Scan for the cell matching the given text and deliver its [X, Y] coordinate at center. 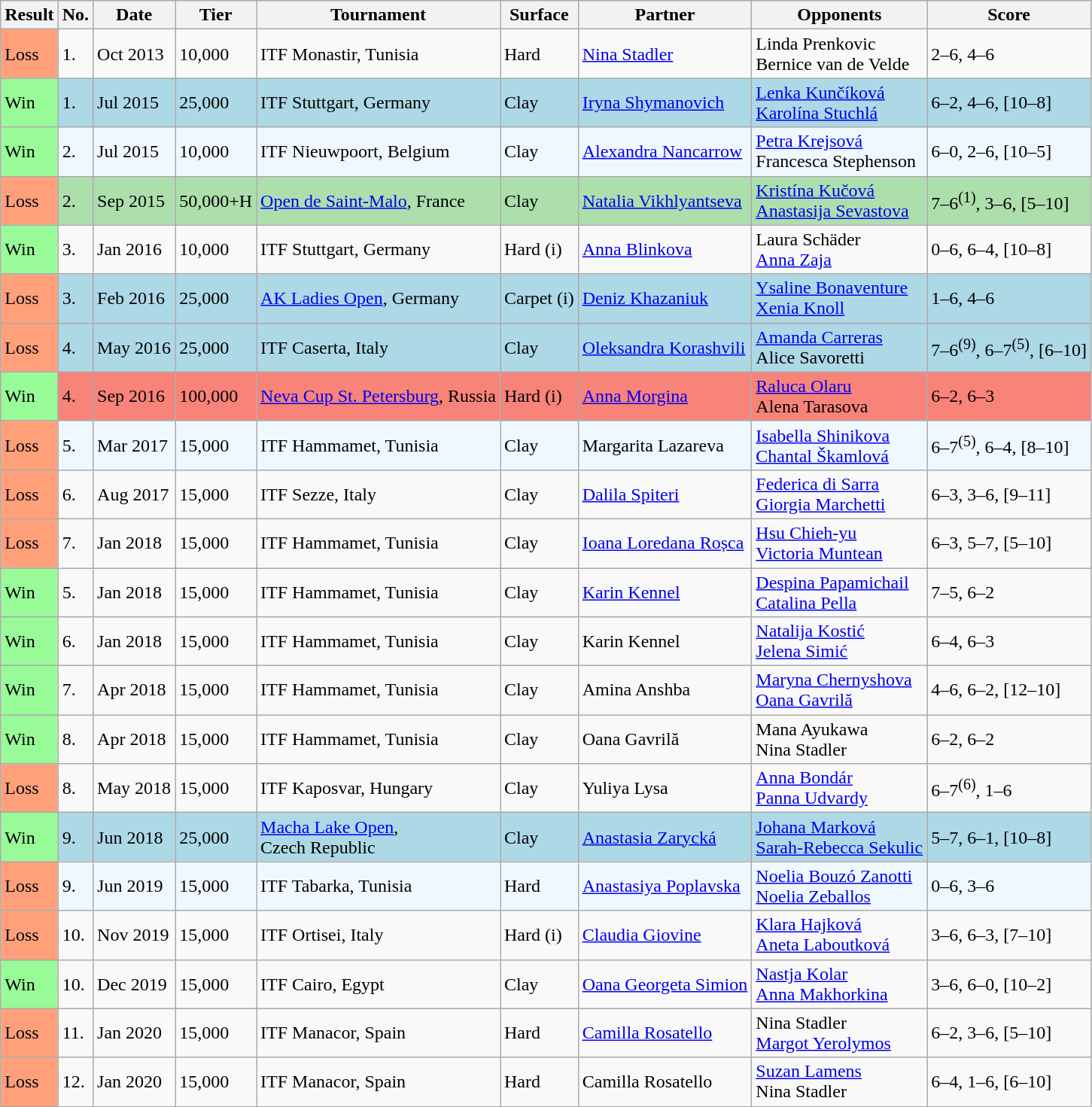
Federica di Sarra Giorgia Marchetti [840, 494]
Feb 2016 [134, 298]
Klara Hajková Aneta Laboutková [840, 935]
ITF Sezze, Italy [379, 494]
Raluca Olaru Alena Tarasova [840, 396]
Surface [539, 15]
Tournament [379, 15]
Johana Marková Sarah-Rebecca Sekulic [840, 837]
Date [134, 15]
7–6(9), 6–7(5), [6–10] [1009, 348]
Margarita Lazareva [665, 446]
11. [75, 1032]
Despina Papamichail Catalina Pella [840, 592]
Oleksandra Korashvili [665, 348]
Amanda Carreras Alice Savoretti [840, 348]
Noelia Bouzó Zanotti Noelia Zeballos [840, 887]
Yuliya Lysa [665, 789]
Alexandra Nancarrow [665, 152]
Lenka Kunčíková Karolína Stuchlá [840, 102]
Suzan Lamens Nina Stadler [840, 1082]
Mar 2017 [134, 446]
Iryna Shymanovich [665, 102]
Isabella Shinikova Chantal Škamlová [840, 446]
Score [1009, 15]
Partner [665, 15]
0–6, 3–6 [1009, 887]
ITF Tabarka, Tunisia [379, 887]
6–4, 6–3 [1009, 641]
ITF Cairo, Egypt [379, 984]
ITF Nieuwpoort, Belgium [379, 152]
7–5, 6–2 [1009, 592]
Oana Georgeta Simion [665, 984]
5–7, 6–1, [10–8] [1009, 837]
ITF Caserta, Italy [379, 348]
4–6, 6–2, [12–10] [1009, 691]
Macha Lake Open, Czech Republic [379, 837]
3–6, 6–3, [7–10] [1009, 935]
Carpet (i) [539, 298]
7–6(1), 3–6, [5–10] [1009, 200]
Kristína Kučová Anastasija Sevastova [840, 200]
Oana Gavrilă [665, 739]
Nina Stadler [665, 54]
Anastasiya Poplavska [665, 887]
Dec 2019 [134, 984]
Oct 2013 [134, 54]
Anastasia Zarycká [665, 837]
Result [29, 15]
Petra Krejsová Francesca Stephenson [840, 152]
Nina Stadler Margot Yerolymos [840, 1032]
Anna Blinkova [665, 250]
AK Ladies Open, Germany [379, 298]
Anna Bondár Panna Udvardy [840, 789]
Hsu Chieh-yu Victoria Muntean [840, 543]
Jan 2016 [134, 250]
No. [75, 15]
Sep 2016 [134, 396]
6–7(6), 1–6 [1009, 789]
Amina Anshba [665, 691]
Nastja Kolar Anna Makhorkina [840, 984]
Nov 2019 [134, 935]
Mana Ayukawa Nina Stadler [840, 739]
3–6, 6–0, [10–2] [1009, 984]
6–0, 2–6, [10–5] [1009, 152]
May 2018 [134, 789]
Natalia Vikhlyantseva [665, 200]
6–3, 3–6, [9–11] [1009, 494]
Claudia Giovine [665, 935]
12. [75, 1082]
Tier [216, 15]
Jun 2019 [134, 887]
Deniz Khazaniuk [665, 298]
Anna Morgina [665, 396]
Jun 2018 [134, 837]
Aug 2017 [134, 494]
1–6, 4–6 [1009, 298]
Ioana Loredana Roșca [665, 543]
Sep 2015 [134, 200]
Opponents [840, 15]
6–2, 3–6, [5–10] [1009, 1032]
Maryna Chernyshova Oana Gavrilă [840, 691]
Dalila Spiteri [665, 494]
6–2, 6–3 [1009, 396]
May 2016 [134, 348]
100,000 [216, 396]
2–6, 4–6 [1009, 54]
6–4, 1–6, [6–10] [1009, 1082]
50,000+H [216, 200]
Open de Saint-Malo, France [379, 200]
Laura Schäder Anna Zaja [840, 250]
Ysaline Bonaventure Xenia Knoll [840, 298]
6–2, 4–6, [10–8] [1009, 102]
Natalija Kostić Jelena Simić [840, 641]
0–6, 6–4, [10–8] [1009, 250]
Linda Prenkovic Bernice van de Velde [840, 54]
6–7(5), 6–4, [8–10] [1009, 446]
Neva Cup St. Petersburg, Russia [379, 396]
ITF Ortisei, Italy [379, 935]
ITF Monastir, Tunisia [379, 54]
6–3, 5–7, [5–10] [1009, 543]
ITF Kaposvar, Hungary [379, 789]
6–2, 6–2 [1009, 739]
